Find where the given text appears and provide that cell's center as [X, Y] coordinate. 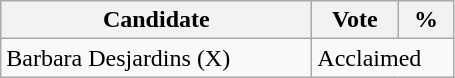
Acclaimed [383, 58]
Barbara Desjardins (X) [156, 58]
Candidate [156, 20]
% [426, 20]
Vote [355, 20]
